Locate the cell with the specified text and output its (x, y) center coordinate. 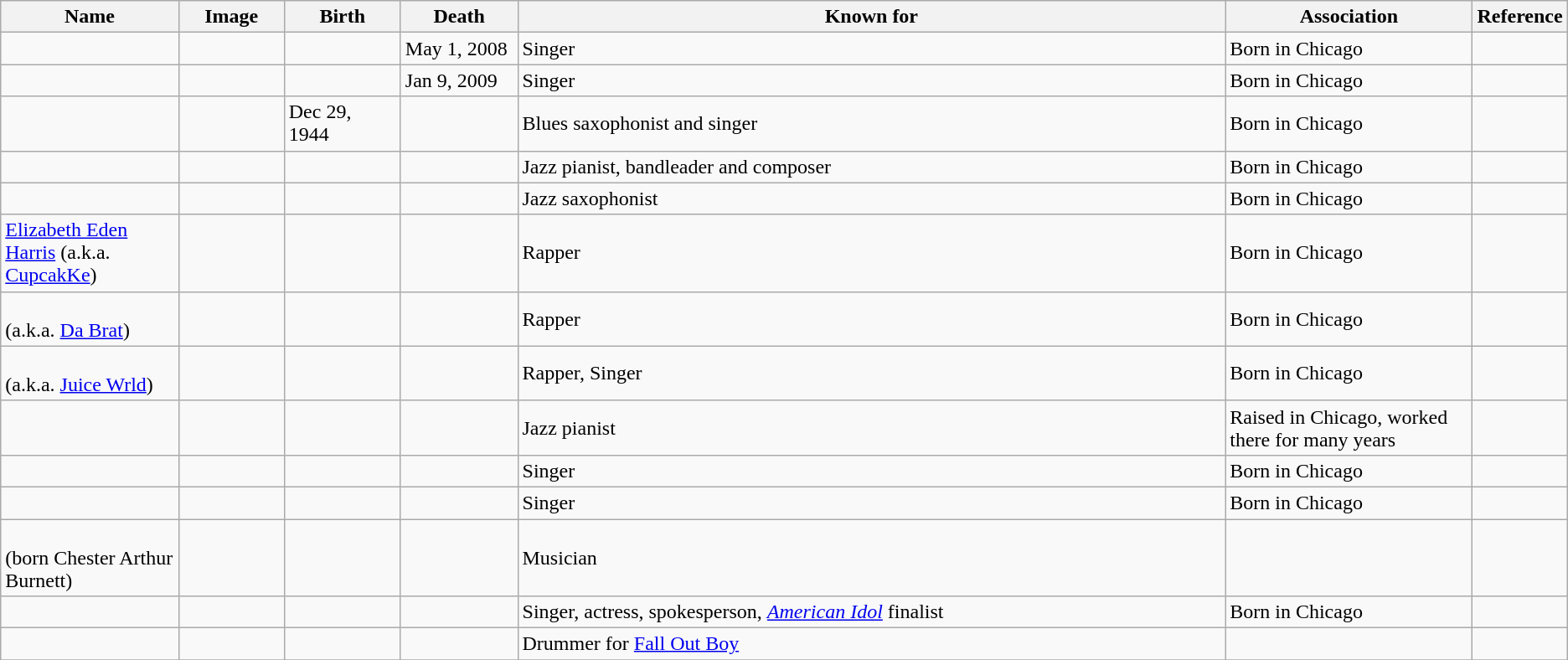
Death (459, 17)
Dec 29, 1944 (342, 124)
Known for (871, 17)
Name (90, 17)
Association (1349, 17)
(born Chester Arthur Burnett) (90, 558)
(a.k.a. Da Brat) (90, 318)
(a.k.a. Juice Wrld) (90, 374)
Jazz saxophonist (871, 199)
Elizabeth Eden Harris (a.k.a. CupcakKe) (90, 253)
Rapper, Singer (871, 374)
Singer, actress, spokesperson, American Idol finalist (871, 612)
May 1, 2008 (459, 49)
Jan 9, 2009 (459, 80)
Image (231, 17)
Jazz pianist (871, 427)
Drummer for Fall Out Boy (871, 644)
Raised in Chicago, worked there for many years (1349, 427)
Jazz pianist, bandleader and composer (871, 167)
Musician (871, 558)
Birth (342, 17)
Blues saxophonist and singer (871, 124)
Reference (1519, 17)
